Find where the given text appears and provide that cell's center as [x, y] coordinate. 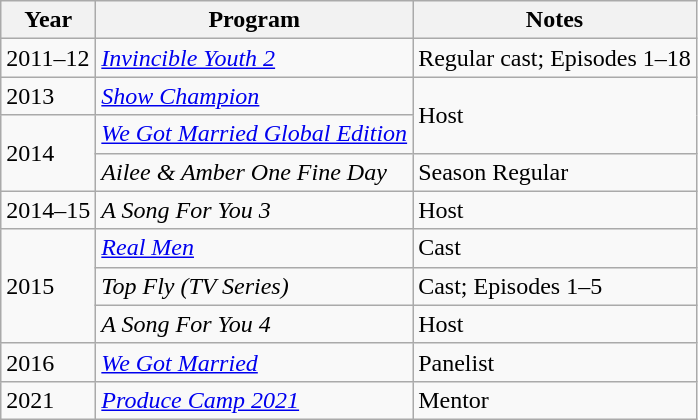
We Got Married Global Edition [254, 134]
We Got Married [254, 362]
Invincible Youth 2 [254, 58]
Cast; Episodes 1–5 [555, 286]
Year [48, 20]
Produce Camp 2021 [254, 400]
Panelist [555, 362]
Real Men [254, 248]
Notes [555, 20]
Top Fly (TV Series) [254, 286]
Mentor [555, 400]
Program [254, 20]
2021 [48, 400]
2011–12 [48, 58]
Ailee & Amber One Fine Day [254, 172]
Season Regular [555, 172]
A Song For You 4 [254, 324]
A Song For You 3 [254, 210]
Show Champion [254, 96]
2015 [48, 286]
Cast [555, 248]
2013 [48, 96]
2014–15 [48, 210]
Regular cast; Episodes 1–18 [555, 58]
2014 [48, 153]
2016 [48, 362]
